Identify which cell holds the provided text, then report its [X, Y] central coordinate. 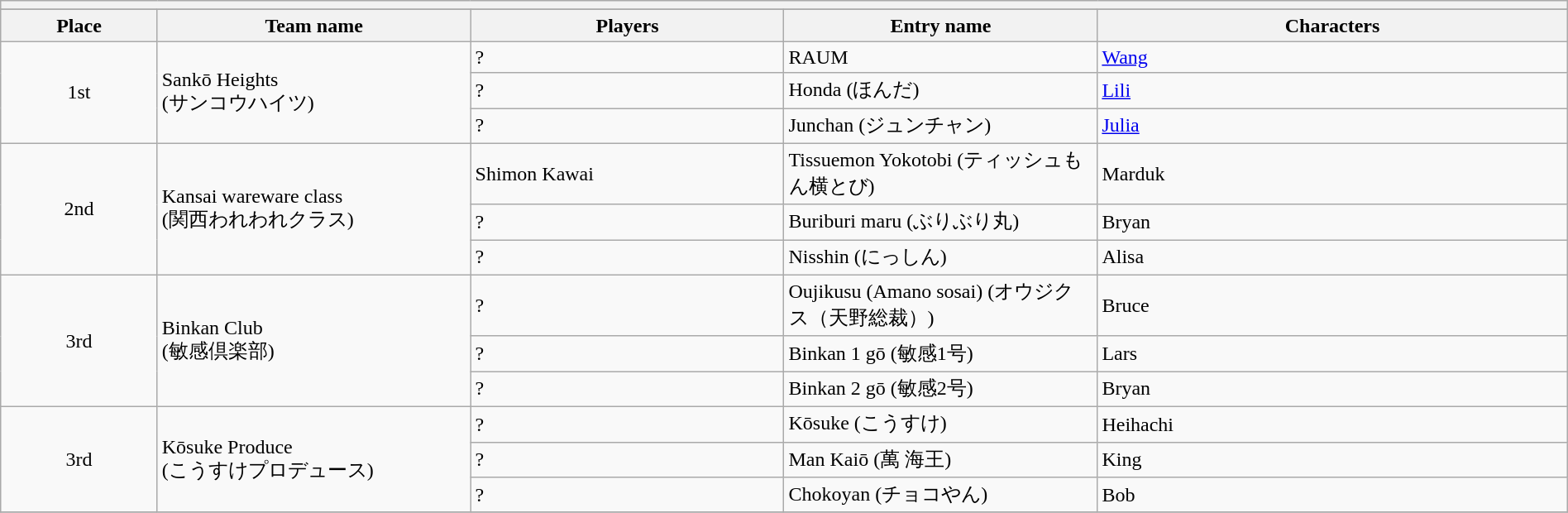
Characters [1332, 26]
Sankō Heights(サンコウハイツ) [314, 93]
Wang [1332, 57]
Kōsuke (こうすけ) [941, 424]
Man Kaiō (萬 海王) [941, 460]
Bob [1332, 495]
Oujikusu (Amano sosai) (オウジクス（天野総裁）) [941, 305]
Buriburi maru (ぶりぶり丸) [941, 222]
2nd [79, 209]
Entry name [941, 26]
Chokoyan (チョコやん) [941, 495]
King [1332, 460]
RAUM [941, 57]
Binkan Club(敏感倶楽部) [314, 341]
Kansai wareware class(関西われわれクラス) [314, 209]
Nisshin (にっしん) [941, 258]
Tissuemon Yokotobi (ティッシュもん横とび) [941, 174]
Lars [1332, 354]
Kōsuke Produce(こうすけプロデュース) [314, 459]
Players [627, 26]
Marduk [1332, 174]
Alisa [1332, 258]
Heihachi [1332, 424]
Binkan 1 gō (敏感1号) [941, 354]
Place [79, 26]
Julia [1332, 126]
Team name [314, 26]
Shimon Kawai [627, 174]
Lili [1332, 91]
Junchan (ジュンチャン) [941, 126]
Binkan 2 gō (敏感2号) [941, 389]
Honda (ほんだ) [941, 91]
Bruce [1332, 305]
1st [79, 93]
